Provide the (x, y) coordinate of the cell's center where the given text is located.  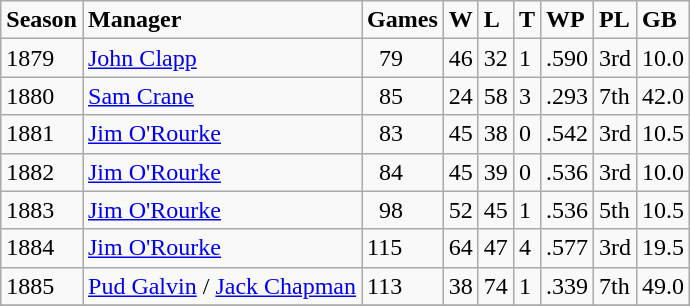
GB (664, 20)
49.0 (664, 286)
Season (42, 20)
98 (403, 210)
Pud Galvin / Jack Chapman (222, 286)
115 (403, 248)
79 (403, 58)
39 (496, 172)
.590 (566, 58)
L (496, 20)
1882 (42, 172)
W (460, 20)
John Clapp (222, 58)
84 (403, 172)
83 (403, 134)
1881 (42, 134)
46 (460, 58)
.542 (566, 134)
1879 (42, 58)
.339 (566, 286)
1880 (42, 96)
74 (496, 286)
Sam Crane (222, 96)
Games (403, 20)
24 (460, 96)
WP (566, 20)
4 (526, 248)
T (526, 20)
47 (496, 248)
58 (496, 96)
52 (460, 210)
32 (496, 58)
1883 (42, 210)
42.0 (664, 96)
3 (526, 96)
.577 (566, 248)
1884 (42, 248)
1885 (42, 286)
Manager (222, 20)
64 (460, 248)
85 (403, 96)
113 (403, 286)
5th (616, 210)
PL (616, 20)
.293 (566, 96)
19.5 (664, 248)
